For the text-containing cell, return its midpoint in [X, Y] coordinate format. 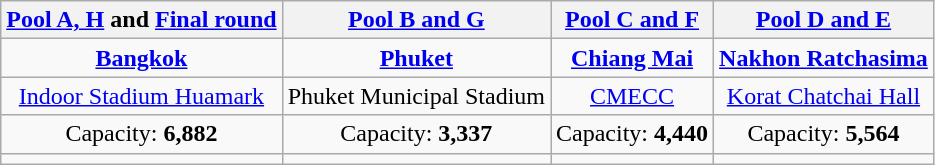
Korat Chatchai Hall [824, 96]
Capacity: 5,564 [824, 134]
Capacity: 4,440 [632, 134]
Pool D and E [824, 20]
CMECC [632, 96]
Phuket [416, 58]
Bangkok [142, 58]
Pool A, H and Final round [142, 20]
Chiang Mai [632, 58]
Capacity: 3,337 [416, 134]
Indoor Stadium Huamark [142, 96]
Phuket Municipal Stadium [416, 96]
Capacity: 6,882 [142, 134]
Pool C and F [632, 20]
Pool B and G [416, 20]
Nakhon Ratchasima [824, 58]
